Scan for the cell matching the given text and deliver its [X, Y] coordinate at center. 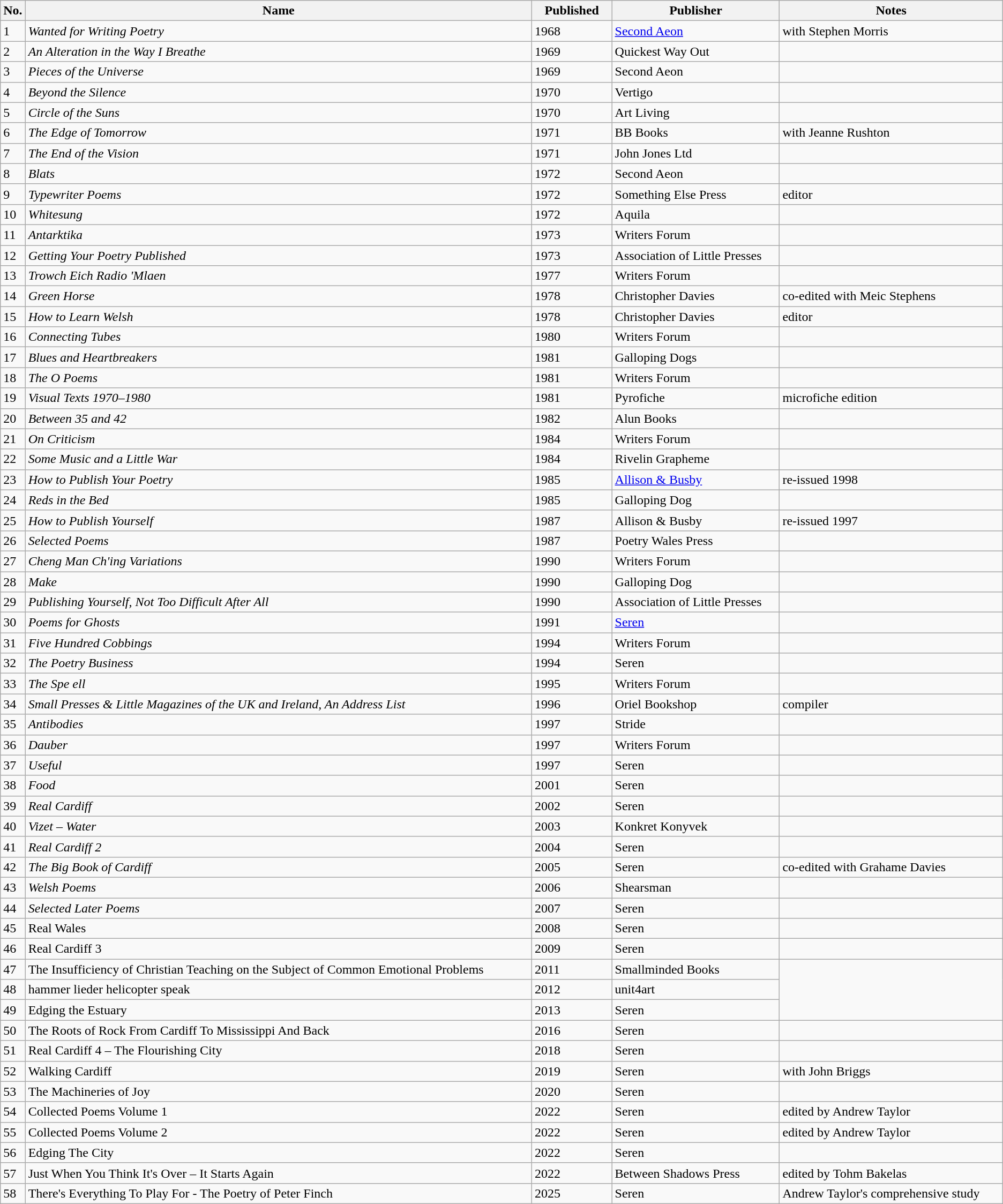
9 [13, 194]
20 [13, 418]
Edging The City [279, 1153]
Collected Poems Volume 2 [279, 1132]
45 [13, 929]
2011 [572, 969]
57 [13, 1173]
An Alteration in the Way I Breathe [279, 51]
Selected Later Poems [279, 908]
unit4art [695, 990]
2009 [572, 949]
40 [13, 826]
2003 [572, 826]
edited by Tohm Bakelas [891, 1173]
Rivelin Grapheme [695, 459]
Visual Texts 1970–1980 [279, 398]
50 [13, 1030]
34 [13, 704]
1980 [572, 337]
6 [13, 133]
2001 [572, 786]
Real Cardiff 3 [279, 949]
Vizet – Water [279, 826]
How to Publish Yourself [279, 520]
16 [13, 337]
The Machineries of Joy [279, 1091]
Alun Books [695, 418]
2002 [572, 806]
Some Music and a Little War [279, 459]
52 [13, 1071]
12 [13, 256]
2016 [572, 1030]
Name [279, 11]
38 [13, 786]
Publishing Yourself, Not Too Difficult After All [279, 602]
41 [13, 847]
Andrew Taylor's comprehensive study [891, 1193]
Real Cardiff 4 – The Flourishing City [279, 1051]
36 [13, 745]
Oriel Bookshop [695, 704]
2020 [572, 1091]
Konkret Konyvek [695, 826]
23 [13, 480]
Getting Your Poetry Published [279, 256]
Stride [695, 724]
Collected Poems Volume 1 [279, 1112]
55 [13, 1132]
Published [572, 11]
Food [279, 786]
John Jones Ltd [695, 153]
microfiche edition [891, 398]
with Stephen Morris [891, 31]
co-edited with Meic Stephens [891, 296]
27 [13, 561]
Poems for Ghosts [279, 623]
31 [13, 643]
The Spe ell [279, 684]
22 [13, 459]
2 [13, 51]
Walking Cardiff [279, 1071]
Five Hundred Cobbings [279, 643]
17 [13, 357]
Selected Poems [279, 541]
28 [13, 581]
48 [13, 990]
Smallminded Books [695, 969]
5 [13, 113]
2019 [572, 1071]
Antarktika [279, 235]
Between 35 and 42 [279, 418]
How to Publish Your Poetry [279, 480]
compiler [891, 704]
The Roots of Rock From Cardiff To Mississippi And Back [279, 1030]
46 [13, 949]
Blues and Heartbreakers [279, 357]
Useful [279, 765]
The Big Book of Cardiff [279, 867]
Art Living [695, 113]
BB Books [695, 133]
18 [13, 378]
15 [13, 317]
32 [13, 663]
2025 [572, 1193]
53 [13, 1091]
1995 [572, 684]
1991 [572, 623]
There's Everything To Play For - The Poetry of Peter Finch [279, 1193]
44 [13, 908]
Green Horse [279, 296]
Between Shadows Press [695, 1173]
3 [13, 72]
1982 [572, 418]
Notes [891, 11]
Pyrofiche [695, 398]
54 [13, 1112]
1968 [572, 31]
How to Learn Welsh [279, 317]
On Criticism [279, 439]
Make [279, 581]
1 [13, 31]
Real Wales [279, 929]
30 [13, 623]
21 [13, 439]
33 [13, 684]
2012 [572, 990]
co-edited with Grahame Davies [891, 867]
with Jeanne Rushton [891, 133]
Wanted for Writing Poetry [279, 31]
Cheng Man Ch'ing Variations [279, 561]
Antibodies [279, 724]
26 [13, 541]
Quickest Way Out [695, 51]
re-issued 1997 [891, 520]
Shearsman [695, 887]
Aquila [695, 214]
Vertigo [695, 92]
42 [13, 867]
Blats [279, 174]
No. [13, 11]
49 [13, 1010]
43 [13, 887]
Small Presses & Little Magazines of the UK and Ireland, An Address List [279, 704]
2013 [572, 1010]
Welsh Poems [279, 887]
The Insufficiency of Christian Teaching on the Subject of Common Emotional Problems [279, 969]
56 [13, 1153]
19 [13, 398]
51 [13, 1051]
The Edge of Tomorrow [279, 133]
10 [13, 214]
Edging the Estuary [279, 1010]
Real Cardiff [279, 806]
Just When You Think It's Over – It Starts Again [279, 1173]
2007 [572, 908]
2004 [572, 847]
Trowch Eich Radio 'Mlaen [279, 276]
24 [13, 500]
39 [13, 806]
35 [13, 724]
8 [13, 174]
14 [13, 296]
1996 [572, 704]
2006 [572, 887]
The O Poems [279, 378]
13 [13, 276]
Dauber [279, 745]
Publisher [695, 11]
2018 [572, 1051]
Circle of the Suns [279, 113]
25 [13, 520]
29 [13, 602]
re-issued 1998 [891, 480]
1977 [572, 276]
2008 [572, 929]
37 [13, 765]
11 [13, 235]
Beyond the Silence [279, 92]
hammer lieder helicopter speak [279, 990]
Poetry Wales Press [695, 541]
58 [13, 1193]
2005 [572, 867]
Connecting Tubes [279, 337]
Galloping Dogs [695, 357]
with John Briggs [891, 1071]
Typewriter Poems [279, 194]
47 [13, 969]
The End of the Vision [279, 153]
Pieces of the Universe [279, 72]
Real Cardiff 2 [279, 847]
7 [13, 153]
Something Else Press [695, 194]
The Poetry Business [279, 663]
Whitesung [279, 214]
4 [13, 92]
Reds in the Bed [279, 500]
